Determine the (X, Y) coordinate at the center of the cell enclosing the given text.  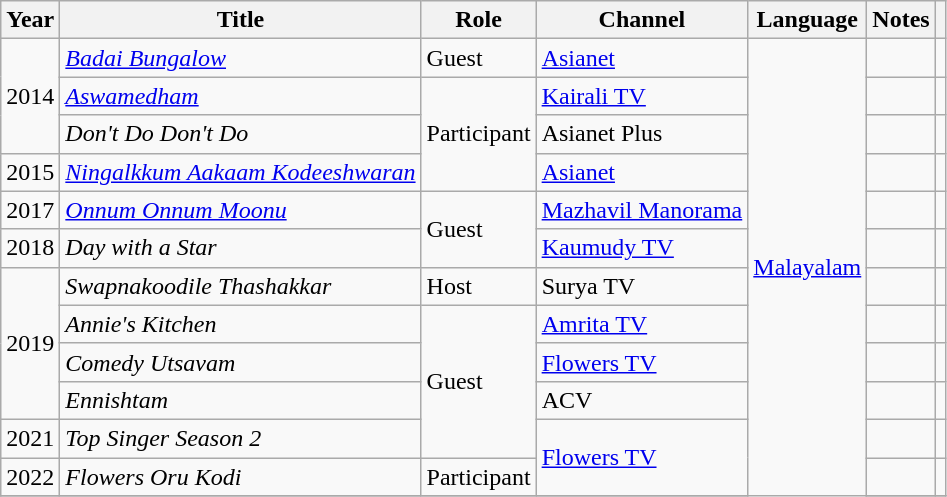
2021 (30, 438)
Flowers Oru Kodi (240, 477)
Onnum Onnum Moonu (240, 210)
Surya TV (642, 286)
Top Singer Season 2 (240, 438)
Kairali TV (642, 96)
Channel (642, 20)
Badai Bungalow (240, 58)
Kaumudy TV (642, 248)
2022 (30, 477)
2018 (30, 248)
Amrita TV (642, 324)
Malayalam (808, 268)
Annie's Kitchen (240, 324)
Notes (901, 20)
Asianet Plus (642, 134)
2014 (30, 96)
Aswamedham (240, 96)
Title (240, 20)
Don't Do Don't Do (240, 134)
Host (478, 286)
Year (30, 20)
Role (478, 20)
Day with a Star (240, 248)
Ennishtam (240, 400)
ACV (642, 400)
2019 (30, 343)
Mazhavil Manorama (642, 210)
Comedy Utsavam (240, 362)
Language (808, 20)
Swapnakoodile Thashakkar (240, 286)
2015 (30, 172)
2017 (30, 210)
Ningalkkum Aakaam Kodeeshwaran (240, 172)
